For the text-containing cell, return its midpoint in (X, Y) coordinate format. 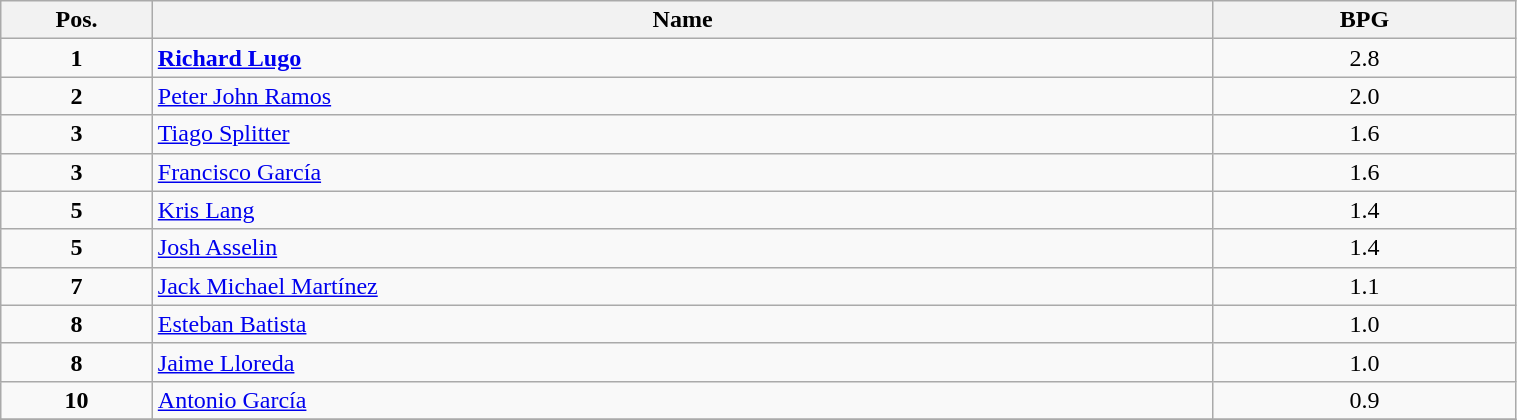
1.1 (1364, 286)
Name (682, 20)
2.0 (1364, 96)
Antonio García (682, 400)
Francisco García (682, 172)
Jack Michael Martínez (682, 286)
Kris Lang (682, 210)
Josh Asselin (682, 248)
Tiago Splitter (682, 134)
Esteban Batista (682, 324)
Peter John Ramos (682, 96)
2 (77, 96)
BPG (1364, 20)
Jaime Lloreda (682, 362)
7 (77, 286)
0.9 (1364, 400)
Richard Lugo (682, 58)
2.8 (1364, 58)
1 (77, 58)
10 (77, 400)
Pos. (77, 20)
